Determine the (x, y) coordinate at the center of the cell enclosing the given text.  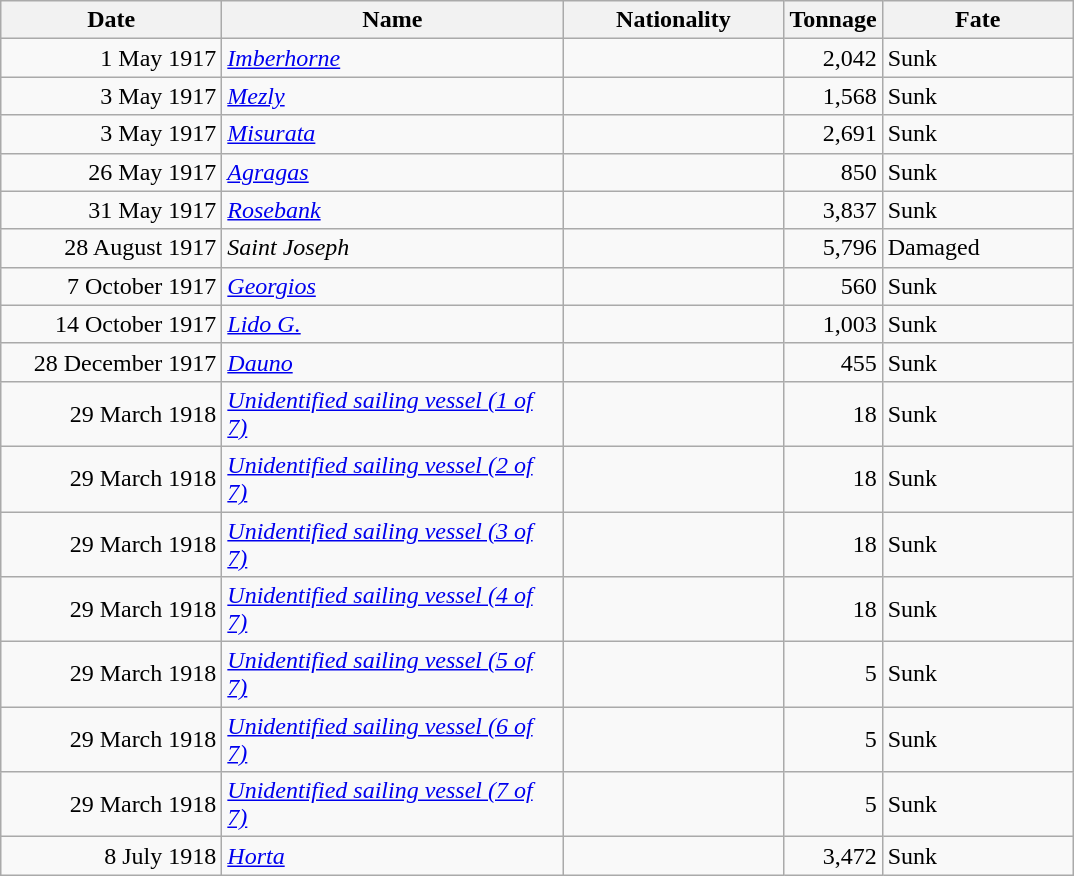
28 December 1917 (112, 362)
Unidentified sailing vessel (3 of 7) (392, 544)
560 (833, 286)
1 May 1917 (112, 58)
7 October 1917 (112, 286)
5,796 (833, 248)
Mezly (392, 96)
Unidentified sailing vessel (7 of 7) (392, 804)
Dauno (392, 362)
455 (833, 362)
26 May 1917 (112, 172)
Saint Joseph (392, 248)
Unidentified sailing vessel (4 of 7) (392, 610)
8 July 1918 (112, 856)
Imberhorne (392, 58)
31 May 1917 (112, 210)
850 (833, 172)
2,042 (833, 58)
Unidentified sailing vessel (1 of 7) (392, 414)
Georgios (392, 286)
Unidentified sailing vessel (5 of 7) (392, 674)
Agragas (392, 172)
3,472 (833, 856)
Unidentified sailing vessel (2 of 7) (392, 478)
Fate (978, 20)
Horta (392, 856)
Name (392, 20)
Misurata (392, 134)
1,568 (833, 96)
Date (112, 20)
28 August 1917 (112, 248)
14 October 1917 (112, 324)
1,003 (833, 324)
Lido G. (392, 324)
Tonnage (833, 20)
3,837 (833, 210)
Unidentified sailing vessel (6 of 7) (392, 740)
Rosebank (392, 210)
Nationality (674, 20)
Damaged (978, 248)
2,691 (833, 134)
